Locate the cell with the specified text and output its (x, y) center coordinate. 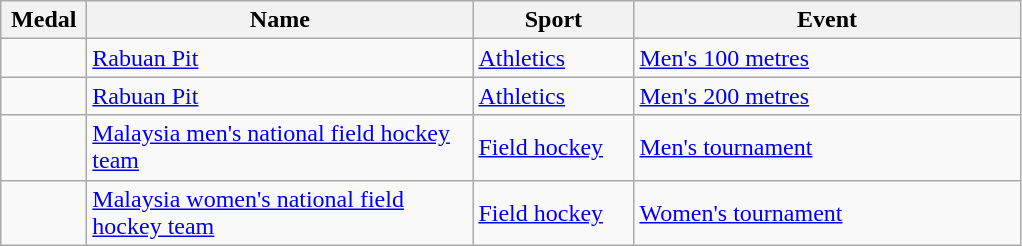
Malaysia men's national field hockey team (280, 148)
Women's tournament (827, 212)
Men's tournament (827, 148)
Name (280, 20)
Men's 100 metres (827, 58)
Men's 200 metres (827, 96)
Sport (554, 20)
Event (827, 20)
Malaysia women's national field hockey team (280, 212)
Medal (44, 20)
